Capture the cell that displays the provided text and extract its (X, Y) central coordinate. 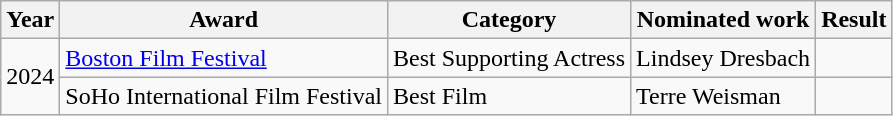
Result (854, 20)
Best Film (510, 96)
2024 (30, 77)
Category (510, 20)
Year (30, 20)
Lindsey Dresbach (724, 58)
Terre Weisman (724, 96)
Award (224, 20)
SoHo International Film Festival (224, 96)
Nominated work (724, 20)
Best Supporting Actress (510, 58)
Boston Film Festival (224, 58)
